Locate the cell with the specified text and output its (x, y) center coordinate. 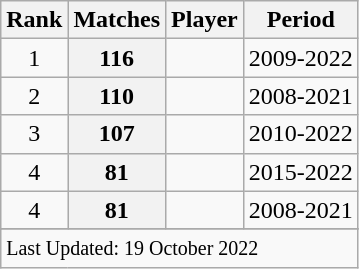
110 (117, 96)
Last Updated: 19 October 2022 (180, 248)
Player (205, 20)
2 (34, 96)
Rank (34, 20)
2010-2022 (300, 134)
Matches (117, 20)
2015-2022 (300, 172)
3 (34, 134)
Period (300, 20)
1 (34, 58)
116 (117, 58)
2009-2022 (300, 58)
107 (117, 134)
